Determine the [x, y] coordinate at the center of the cell enclosing the given text.  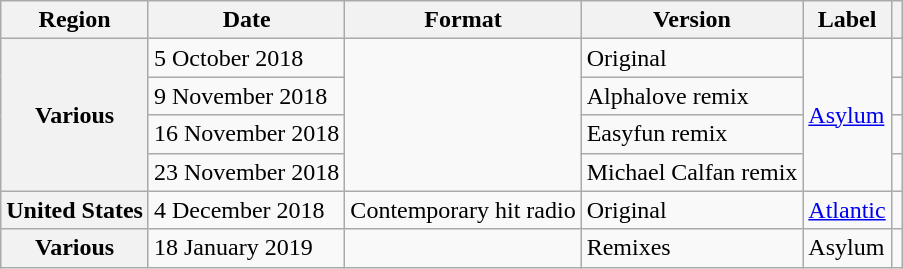
23 November 2018 [246, 172]
Region [75, 20]
18 January 2019 [246, 248]
Label [847, 20]
Michael Calfan remix [692, 172]
Alphalove remix [692, 96]
16 November 2018 [246, 134]
5 October 2018 [246, 58]
Remixes [692, 248]
9 November 2018 [246, 96]
United States [75, 210]
Date [246, 20]
Easyfun remix [692, 134]
Contemporary hit radio [463, 210]
Format [463, 20]
Version [692, 20]
Atlantic [847, 210]
4 December 2018 [246, 210]
